Capture the cell that displays the provided text and extract its (X, Y) central coordinate. 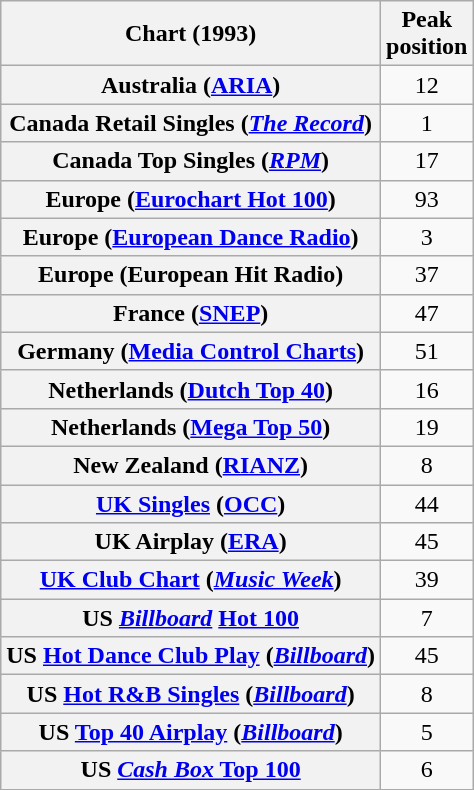
12 (427, 85)
US Hot R&B Singles (Billboard) (191, 694)
93 (427, 199)
3 (427, 237)
Chart (1993) (191, 34)
Europe (European Hit Radio) (191, 275)
17 (427, 161)
44 (427, 503)
US Billboard Hot 100 (191, 618)
Germany (Media Control Charts) (191, 351)
Netherlands (Mega Top 50) (191, 427)
UK Airplay (ERA) (191, 542)
1 (427, 123)
UK Club Chart (Music Week) (191, 580)
US Cash Box Top 100 (191, 770)
Canada Top Singles (RPM) (191, 161)
Netherlands (Dutch Top 40) (191, 389)
UK Singles (OCC) (191, 503)
51 (427, 351)
France (SNEP) (191, 313)
39 (427, 580)
47 (427, 313)
16 (427, 389)
37 (427, 275)
6 (427, 770)
19 (427, 427)
Europe (Eurochart Hot 100) (191, 199)
Europe (European Dance Radio) (191, 237)
US Hot Dance Club Play (Billboard) (191, 656)
5 (427, 732)
US Top 40 Airplay (Billboard) (191, 732)
Australia (ARIA) (191, 85)
Canada Retail Singles (The Record) (191, 123)
New Zealand (RIANZ) (191, 465)
7 (427, 618)
Peakposition (427, 34)
